Capture the cell that displays the provided text and extract its (x, y) central coordinate. 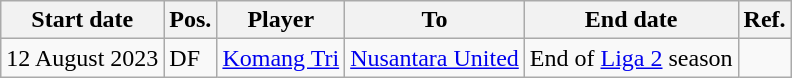
To (435, 20)
Pos. (190, 20)
Komang Tri (281, 58)
End date (631, 20)
Ref. (764, 20)
DF (190, 58)
Nusantara United (435, 58)
Player (281, 20)
12 August 2023 (82, 58)
End of Liga 2 season (631, 58)
Start date (82, 20)
